Pinpoint the cell where the given text exists, returning its (X, Y) midpoint coordinate. 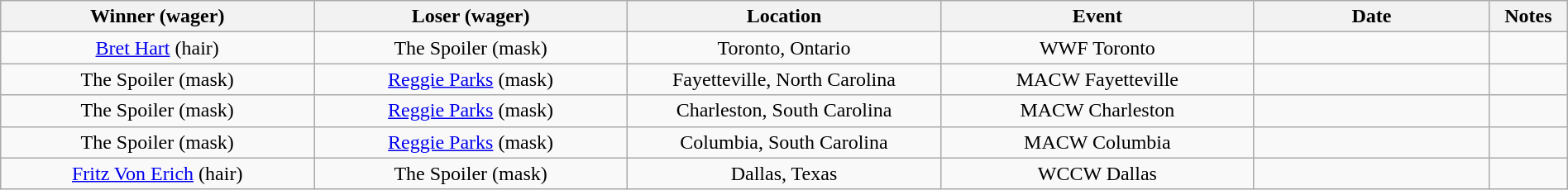
Toronto, Ontario (784, 48)
Columbia, South Carolina (784, 142)
MACW Fayetteville (1097, 79)
Event (1097, 17)
Date (1371, 17)
Dallas, Texas (784, 173)
Fritz Von Erich (hair) (157, 173)
Winner (wager) (157, 17)
WWF Toronto (1097, 48)
MACW Charleston (1097, 111)
Fayetteville, North Carolina (784, 79)
Charleston, South Carolina (784, 111)
WCCW Dallas (1097, 173)
Bret Hart (hair) (157, 48)
MACW Columbia (1097, 142)
Location (784, 17)
Loser (wager) (471, 17)
Notes (1528, 17)
